Search for the cell housing the specified text and yield its [X, Y] center coordinate. 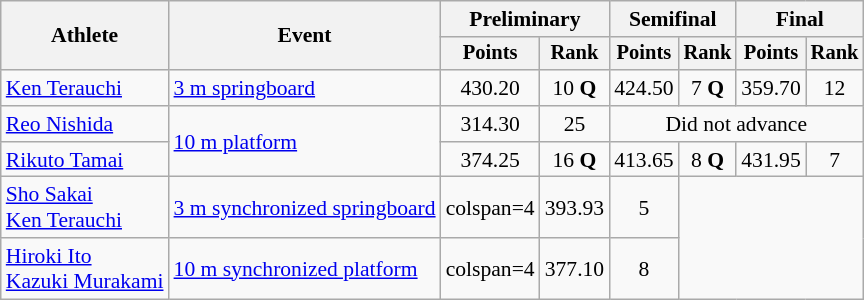
16 Q [574, 160]
10 Q [574, 88]
Sho SakaiKen Terauchi [85, 208]
359.70 [770, 88]
Hiroki ItoKazuki Murakami [85, 268]
Final [800, 19]
5 [644, 208]
12 [835, 88]
431.95 [770, 160]
424.50 [644, 88]
8 [644, 268]
393.93 [574, 208]
413.65 [644, 160]
7 Q [708, 88]
Rikuto Tamai [85, 160]
10 m synchronized platform [305, 268]
Event [305, 36]
430.20 [490, 88]
25 [574, 124]
Preliminary [526, 19]
Ken Terauchi [85, 88]
10 m platform [305, 142]
374.25 [490, 160]
Semifinal [672, 19]
314.30 [490, 124]
7 [835, 160]
377.10 [574, 268]
8 Q [708, 160]
3 m synchronized springboard [305, 208]
3 m springboard [305, 88]
Athlete [85, 36]
Reo Nishida [85, 124]
Did not advance [736, 124]
